Search for the cell housing the specified text and yield its [x, y] center coordinate. 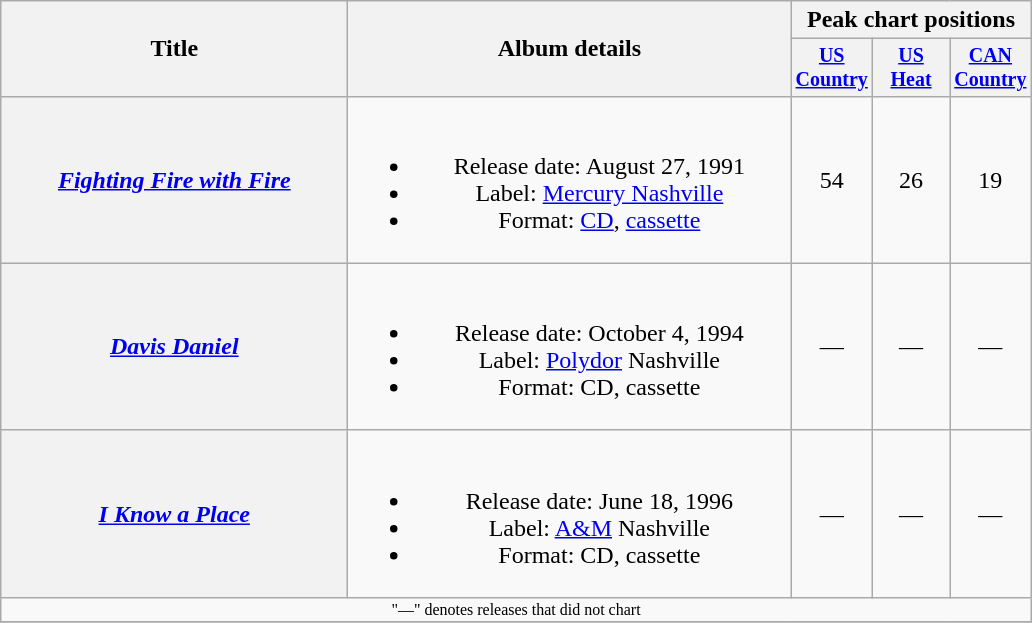
CAN Country [991, 68]
Title [174, 49]
"—" denotes releases that did not chart [516, 609]
Release date: October 4, 1994Label: Polydor NashvilleFormat: CD, cassette [570, 346]
US Country [832, 68]
Fighting Fire with Fire [174, 180]
26 [912, 180]
19 [991, 180]
I Know a Place [174, 514]
Release date: June 18, 1996Label: A&M NashvilleFormat: CD, cassette [570, 514]
54 [832, 180]
Peak chart positions [911, 20]
Release date: August 27, 1991Label: Mercury NashvilleFormat: CD, cassette [570, 180]
US Heat [912, 68]
Davis Daniel [174, 346]
Album details [570, 49]
